Output the [x, y] coordinate of the center of the cell containing the given text.  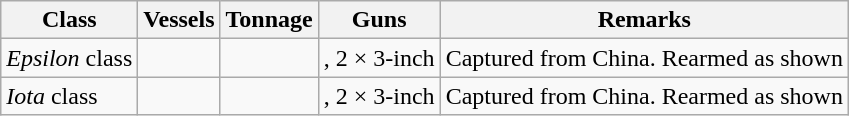
Remarks [644, 20]
Epsilon class [70, 58]
Tonnage [269, 20]
Iota class [70, 96]
Vessels [179, 20]
Guns [379, 20]
Class [70, 20]
